Return the [x, y] coordinate for the center point of the cell that contains the specified text.  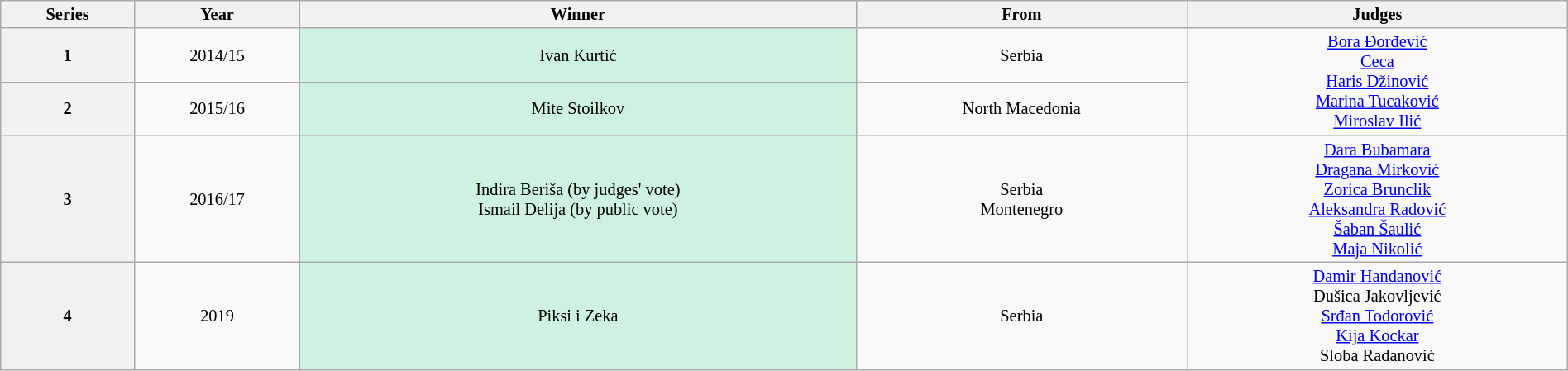
Winner [578, 14]
From [1021, 14]
1 [68, 55]
2019 [217, 316]
3 [68, 199]
Indira Beriša (by judges' vote) Ismail Delija (by public vote) [578, 199]
Series [68, 14]
2015/16 [217, 109]
Year [217, 14]
North Macedonia [1021, 109]
Judges [1378, 14]
Ivan Kurtić [578, 55]
Damir HandanovićDušica JakovljevićSrđan TodorovićKija KockarSloba Radanović [1378, 316]
2016/17 [217, 199]
2014/15 [217, 55]
Dara BubamaraDragana MirkovićZorica BrunclikAleksandra RadovićŠaban ŠaulićMaja Nikolić [1378, 199]
Mite Stoilkov [578, 109]
SerbiaMontenegro [1021, 199]
4 [68, 316]
Piksi i Zeka [578, 316]
Bora ĐorđevićCecaHaris DžinovićMarina TucakovićMiroslav Ilić [1378, 82]
2 [68, 109]
